Output the (x, y) coordinate of the center of the cell containing the given text.  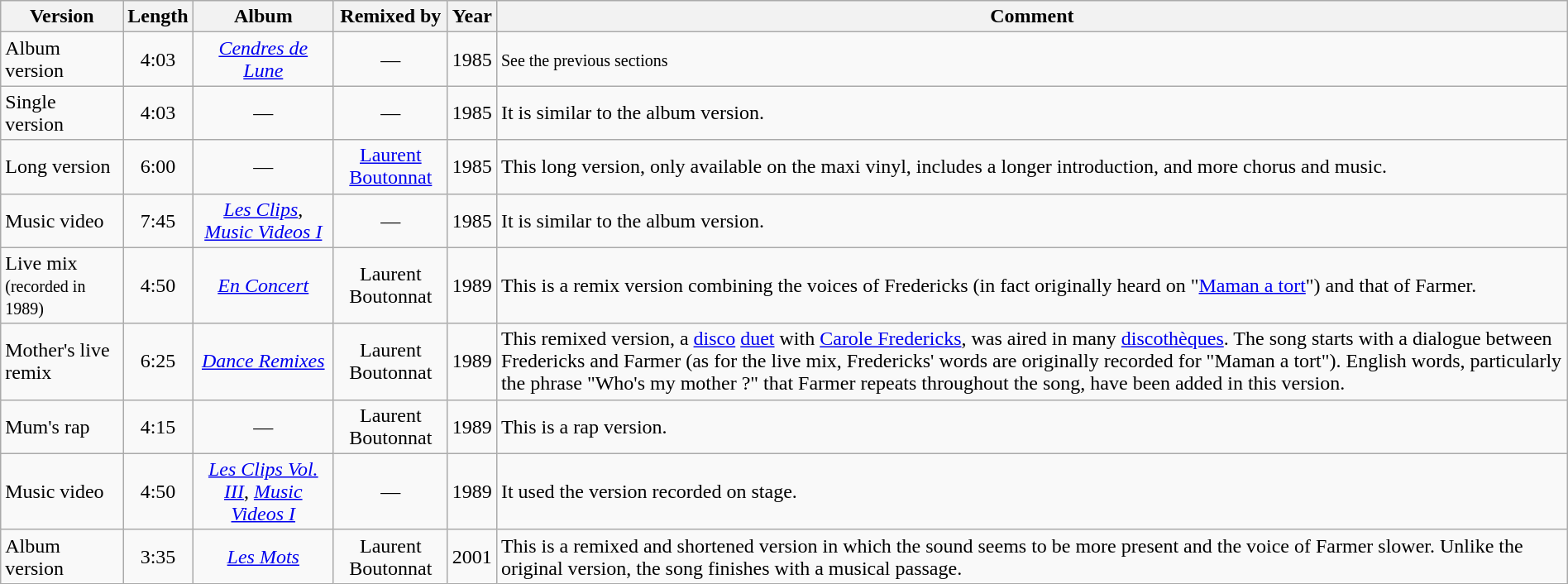
Live mix (recorded in 1989) (62, 285)
Mother's live remix (62, 361)
Les Clips Vol. III, Music Videos I (263, 491)
This is a remix version combining the voices of Fredericks (in fact originally heard on "Maman a tort") and that of Farmer. (1032, 285)
This is a rap version. (1032, 427)
7:45 (158, 220)
Les Mots (263, 556)
Les Clips, Music Videos I (263, 220)
Year (471, 17)
Remixed by (390, 17)
Long version (62, 167)
Dance Remixes (263, 361)
En Concert (263, 285)
2001 (471, 556)
4:15 (158, 427)
See the previous sections (1032, 60)
Single version (62, 112)
6:00 (158, 167)
This long version, only available on the maxi vinyl, includes a longer introduction, and more chorus and music. (1032, 167)
Version (62, 17)
6:25 (158, 361)
3:35 (158, 556)
Comment (1032, 17)
Cendres de Lune (263, 60)
Mum's rap (62, 427)
Album (263, 17)
Length (158, 17)
It used the version recorded on stage. (1032, 491)
